Return the [X, Y] coordinate for the center point of the cell that contains the specified text.  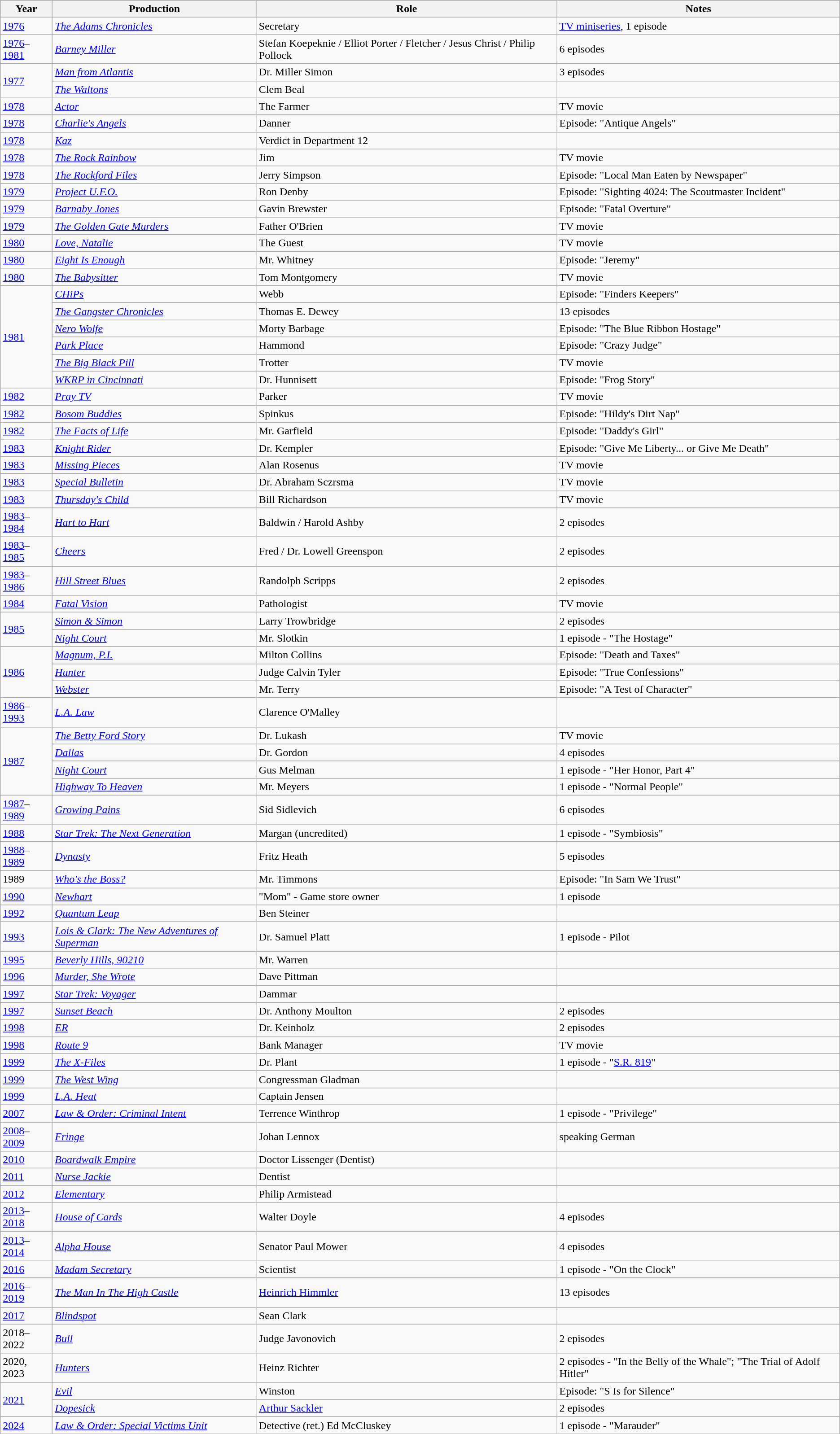
Danner [407, 123]
2 episodes - "In the Belly of the Whale"; "The Trial of Adolf Hitler" [698, 1368]
1988 [26, 833]
The Golden Gate Murders [154, 226]
1993 [26, 937]
Walter Doyle [407, 1217]
The Gangster Chronicles [154, 311]
1983–1985 [26, 552]
The Guest [407, 243]
Episode: "Daddy's Girl" [698, 431]
Dr. Keinholz [407, 1028]
Episode: "Sighting 4024: The Scoutmaster Incident" [698, 192]
Actor [154, 106]
Hart to Hart [154, 522]
TV miniseries, 1 episode [698, 26]
Sunset Beach [154, 1011]
1984 [26, 604]
Hill Street Blues [154, 581]
Dr. Anthony Moulton [407, 1011]
Episode: "Death and Taxes" [698, 655]
Dr. Lukash [407, 735]
Thomas E. Dewey [407, 311]
Dr. Hunnisett [407, 380]
Year [26, 9]
Fred / Dr. Lowell Greenspon [407, 552]
Kaz [154, 140]
Hunter [154, 672]
Charlie's Angels [154, 123]
2024 [26, 1425]
Notes [698, 9]
Star Trek: The Next Generation [154, 833]
Sid Sidlevich [407, 809]
Nurse Jackie [154, 1177]
Episode: "Give Me Liberty... or Give Me Death" [698, 448]
Love, Natalie [154, 243]
1976 [26, 26]
Margan (uncredited) [407, 833]
Elementary [154, 1194]
Dave Pittman [407, 977]
Webb [407, 294]
1 episode - "Her Honor, Part 4" [698, 769]
Clarence O'Malley [407, 713]
2010 [26, 1160]
Park Place [154, 345]
1 episode - "Symbiosis" [698, 833]
Dr. Plant [407, 1062]
Pathologist [407, 604]
The West Wing [154, 1079]
Scientist [407, 1269]
Fatal Vision [154, 604]
1 episode - Pilot [698, 937]
The Farmer [407, 106]
Winston [407, 1391]
2021 [26, 1399]
The X-Files [154, 1062]
Jerry Simpson [407, 175]
Milton Collins [407, 655]
Mr. Slotkin [407, 638]
Dr. Miller Simon [407, 72]
House of Cards [154, 1217]
Bosom Buddies [154, 414]
1987 [26, 761]
Nero Wolfe [154, 328]
L.A. Heat [154, 1096]
1977 [26, 81]
speaking German [698, 1136]
Eight Is Enough [154, 260]
2008–2009 [26, 1136]
"Mom" - Game store owner [407, 896]
Bank Manager [407, 1045]
Gavin Brewster [407, 209]
1995 [26, 960]
1981 [26, 337]
Terrence Winthrop [407, 1113]
Beverly Hills, 90210 [154, 960]
Alan Rosenus [407, 465]
Thursday's Child [154, 499]
Alpha House [154, 1246]
The Big Black Pill [154, 363]
1 episode - "S.R. 819" [698, 1062]
The Man In The High Castle [154, 1292]
2018–2022 [26, 1339]
Ron Denby [407, 192]
Newhart [154, 896]
Episode: "True Confessions" [698, 672]
1990 [26, 896]
The Babysitter [154, 277]
Episode: "Crazy Judge" [698, 345]
1 episode - "The Hostage" [698, 638]
Mr. Terry [407, 689]
Dallas [154, 752]
Evil [154, 1391]
Episode: "S Is for Silence" [698, 1391]
Boardwalk Empire [154, 1160]
1986 [26, 672]
Trotter [407, 363]
Hammond [407, 345]
Law & Order: Criminal Intent [154, 1113]
Fritz Heath [407, 856]
Growing Pains [154, 809]
Senator Paul Mower [407, 1246]
Cheers [154, 552]
2020, 2023 [26, 1368]
Murder, She Wrote [154, 977]
Tom Montgomery [407, 277]
The Rockford Files [154, 175]
2016 [26, 1269]
5 episodes [698, 856]
Dammar [407, 994]
1976–1981 [26, 49]
2013–2014 [26, 1246]
Missing Pieces [154, 465]
Magnum, P.I. [154, 655]
CHiPs [154, 294]
Baldwin / Harold Ashby [407, 522]
2007 [26, 1113]
The Rock Rainbow [154, 157]
2011 [26, 1177]
Spinkus [407, 414]
Dynasty [154, 856]
Heinz Richter [407, 1368]
Congressman Gladman [407, 1079]
Philip Armistead [407, 1194]
Highway To Heaven [154, 787]
1988–1989 [26, 856]
2016–2019 [26, 1292]
Madam Secretary [154, 1269]
Gus Melman [407, 769]
Special Bulletin [154, 482]
Mr. Warren [407, 960]
Doctor Lissenger (Dentist) [407, 1160]
Episode: "Antique Angels" [698, 123]
1 episode - "Normal People" [698, 787]
Dr. Abraham Sczrsma [407, 482]
1996 [26, 977]
Man from Atlantis [154, 72]
1 episode [698, 896]
Project U.F.O. [154, 192]
Role [407, 9]
1987–1989 [26, 809]
Verdict in Department 12 [407, 140]
WKRP in Cincinnati [154, 380]
Who's the Boss? [154, 879]
Father O'Brien [407, 226]
Law & Order: Special Victims Unit [154, 1425]
Sean Clark [407, 1316]
The Facts of Life [154, 431]
L.A. Law [154, 713]
Episode: "Fatal Overture" [698, 209]
3 episodes [698, 72]
Episode: "Frog Story" [698, 380]
Secretary [407, 26]
Production [154, 9]
Ben Steiner [407, 914]
Dr. Samuel Platt [407, 937]
Captain Jensen [407, 1096]
Fringe [154, 1136]
Webster [154, 689]
1986–1993 [26, 713]
Parker [407, 397]
Morty Barbage [407, 328]
Episode: "Local Man Eaten by Newspaper" [698, 175]
2017 [26, 1316]
Mr. Garfield [407, 431]
Mr. Whitney [407, 260]
Episode: "Hildy's Dirt Nap" [698, 414]
Lois & Clark: The New Adventures of Superman [154, 937]
Episode: "Finders Keepers" [698, 294]
Barney Miller [154, 49]
Randolph Scripps [407, 581]
ER [154, 1028]
1983–1984 [26, 522]
1992 [26, 914]
1989 [26, 879]
The Waltons [154, 89]
Episode: "Jeremy" [698, 260]
Clem Beal [407, 89]
Dr. Kempler [407, 448]
Heinrich Himmler [407, 1292]
Barnaby Jones [154, 209]
Larry Trowbridge [407, 621]
Route 9 [154, 1045]
1 episode - "Privilege" [698, 1113]
1 episode - "Marauder" [698, 1425]
Johan Lennox [407, 1136]
1983–1986 [26, 581]
Hunters [154, 1368]
The Betty Ford Story [154, 735]
Episode: "In Sam We Trust" [698, 879]
Episode: "The Blue Ribbon Hostage" [698, 328]
Star Trek: Voyager [154, 994]
2013–2018 [26, 1217]
1 episode - "On the Clock" [698, 1269]
Quantum Leap [154, 914]
Pray TV [154, 397]
Episode: "A Test of Character" [698, 689]
Blindspot [154, 1316]
Arthur Sackler [407, 1408]
Judge Calvin Tyler [407, 672]
Simon & Simon [154, 621]
Dopesick [154, 1408]
The Adams Chronicles [154, 26]
Bull [154, 1339]
Dr. Gordon [407, 752]
1985 [26, 630]
Mr. Timmons [407, 879]
Jim [407, 157]
Bill Richardson [407, 499]
Knight Rider [154, 448]
Judge Javonovich [407, 1339]
Detective (ret.) Ed McCluskey [407, 1425]
2012 [26, 1194]
Mr. Meyers [407, 787]
Stefan Koepeknie / Elliot Porter / Fletcher / Jesus Christ / Philip Pollock [407, 49]
Dentist [407, 1177]
